Determine the (x, y) coordinate at the center of the cell enclosing the given text.  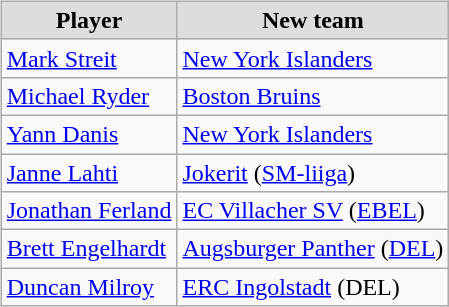
Jonathan Ferland (89, 211)
Mark Streit (89, 58)
ERC Ingolstadt (DEL) (313, 287)
Augsburger Panther (DEL) (313, 249)
Duncan Milroy (89, 287)
Michael Ryder (89, 96)
Boston Bruins (313, 96)
EC Villacher SV (EBEL) (313, 211)
Brett Engelhardt (89, 249)
Yann Danis (89, 134)
Janne Lahti (89, 173)
Jokerit (SM-liiga) (313, 173)
New team (313, 20)
Player (89, 20)
